Detect which cell encompasses the target text, then output its [x, y] center coordinate. 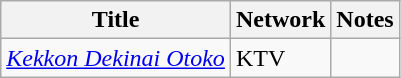
KTV [280, 58]
Kekkon Dekinai Otoko [116, 58]
Title [116, 20]
Network [280, 20]
Notes [365, 20]
